Return the [X, Y] coordinate for the center point of the cell that contains the specified text.  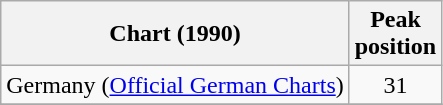
Germany (Official German Charts) [175, 85]
Chart (1990) [175, 34]
Peakposition [395, 34]
31 [395, 85]
